Return the (x, y) coordinate for the center point of the cell that contains the specified text.  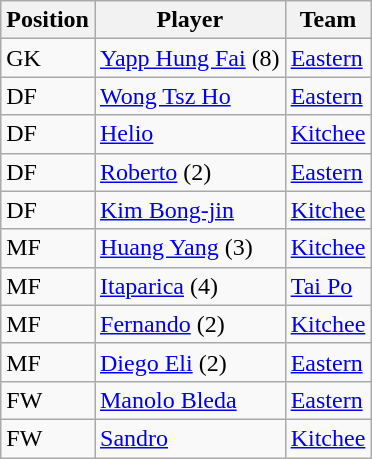
Player (190, 20)
Diego Eli (2) (190, 362)
Itaparica (4) (190, 286)
Helio (190, 134)
Wong Tsz Ho (190, 96)
Yapp Hung Fai (8) (190, 58)
Kim Bong-jin (190, 210)
Roberto (2) (190, 172)
Fernando (2) (190, 324)
GK (48, 58)
Manolo Bleda (190, 400)
Sandro (190, 438)
Position (48, 20)
Huang Yang (3) (190, 248)
Tai Po (328, 286)
Team (328, 20)
